Find where the given text appears and provide that cell's center as [X, Y] coordinate. 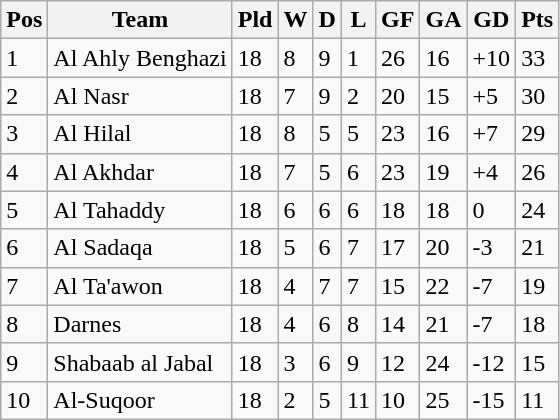
33 [538, 58]
+5 [492, 96]
14 [398, 324]
Al Ta'awon [140, 286]
GF [398, 20]
Shabaab al Jabal [140, 362]
25 [444, 400]
D [327, 20]
Al Nasr [140, 96]
-15 [492, 400]
Team [140, 20]
+7 [492, 134]
Al Hilal [140, 134]
Al Ahly Benghazi [140, 58]
-12 [492, 362]
22 [444, 286]
30 [538, 96]
GD [492, 20]
W [296, 20]
0 [492, 210]
Al Tahaddy [140, 210]
Pld [255, 20]
Al Sadaqa [140, 248]
+10 [492, 58]
Pts [538, 20]
Pos [24, 20]
Al Akhdar [140, 172]
Al-Suqoor [140, 400]
GA [444, 20]
+4 [492, 172]
Darnes [140, 324]
12 [398, 362]
-3 [492, 248]
L [358, 20]
17 [398, 248]
29 [538, 134]
